Determine the [X, Y] coordinate at the center of the cell enclosing the given text.  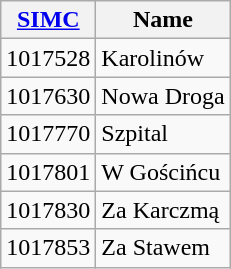
Szpital [163, 134]
Karolinów [163, 58]
W Gościńcu [163, 172]
1017528 [48, 58]
Za Stawem [163, 248]
SIMC [48, 20]
Za Karczmą [163, 210]
1017630 [48, 96]
1017853 [48, 248]
Nowa Droga [163, 96]
1017830 [48, 210]
Name [163, 20]
1017801 [48, 172]
1017770 [48, 134]
